Find where the given text appears and provide that cell's center as (x, y) coordinate. 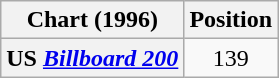
Chart (1996) (92, 20)
Position (231, 20)
139 (231, 58)
US Billboard 200 (92, 58)
